Return the (x, y) coordinate for the center point of the cell that contains the specified text.  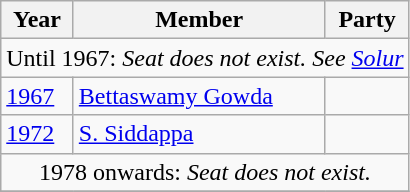
1978 onwards: Seat does not exist. (205, 172)
S. Siddappa (199, 134)
Until 1967: Seat does not exist. See Solur (205, 58)
Member (199, 20)
1967 (38, 96)
Year (38, 20)
Bettaswamy Gowda (199, 96)
Party (367, 20)
1972 (38, 134)
